Determine the (x, y) coordinate at the center of the cell enclosing the given text.  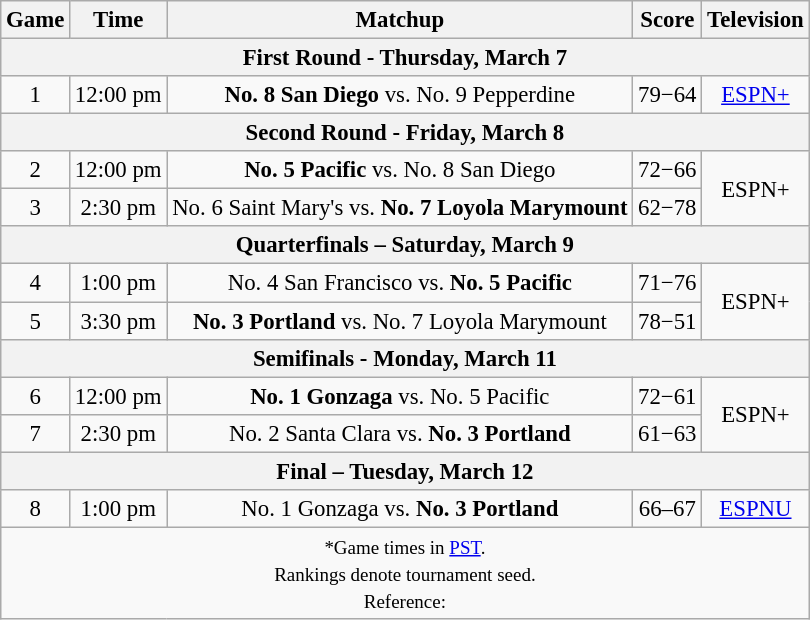
No. 3 Portland vs. No. 7 Loyola Marymount (400, 321)
Final – Tuesday, March 12 (405, 471)
62−78 (668, 208)
ESPNU (756, 509)
66–67 (668, 509)
Television (756, 20)
Score (668, 20)
*Game times in PST. Rankings denote tournament seed.Reference: (405, 573)
7 (36, 433)
5 (36, 321)
1 (36, 95)
No. 8 San Diego vs. No. 9 Pepperdine (400, 95)
71−76 (668, 283)
61−63 (668, 433)
No. 1 Gonzaga vs. No. 3 Portland (400, 509)
Second Round - Friday, March 8 (405, 133)
Semifinals - Monday, March 11 (405, 358)
72−61 (668, 396)
4 (36, 283)
2 (36, 170)
3:30 pm (118, 321)
78−51 (668, 321)
Matchup (400, 20)
Time (118, 20)
Game (36, 20)
Quarterfinals – Saturday, March 9 (405, 245)
6 (36, 396)
72−66 (668, 170)
79−64 (668, 95)
No. 4 San Francisco vs. No. 5 Pacific (400, 283)
No. 2 Santa Clara vs. No. 3 Portland (400, 433)
No. 6 Saint Mary's vs. No. 7 Loyola Marymount (400, 208)
8 (36, 509)
No. 1 Gonzaga vs. No. 5 Pacific (400, 396)
No. 5 Pacific vs. No. 8 San Diego (400, 170)
3 (36, 208)
First Round - Thursday, March 7 (405, 58)
